Find where the given text appears and provide that cell's center as (X, Y) coordinate. 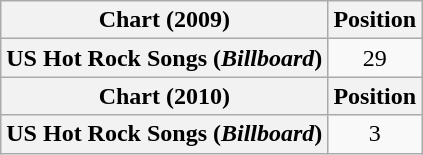
Chart (2009) (164, 20)
29 (375, 58)
Chart (2010) (164, 96)
3 (375, 134)
